Detect which cell encompasses the target text, then output its [X, Y] center coordinate. 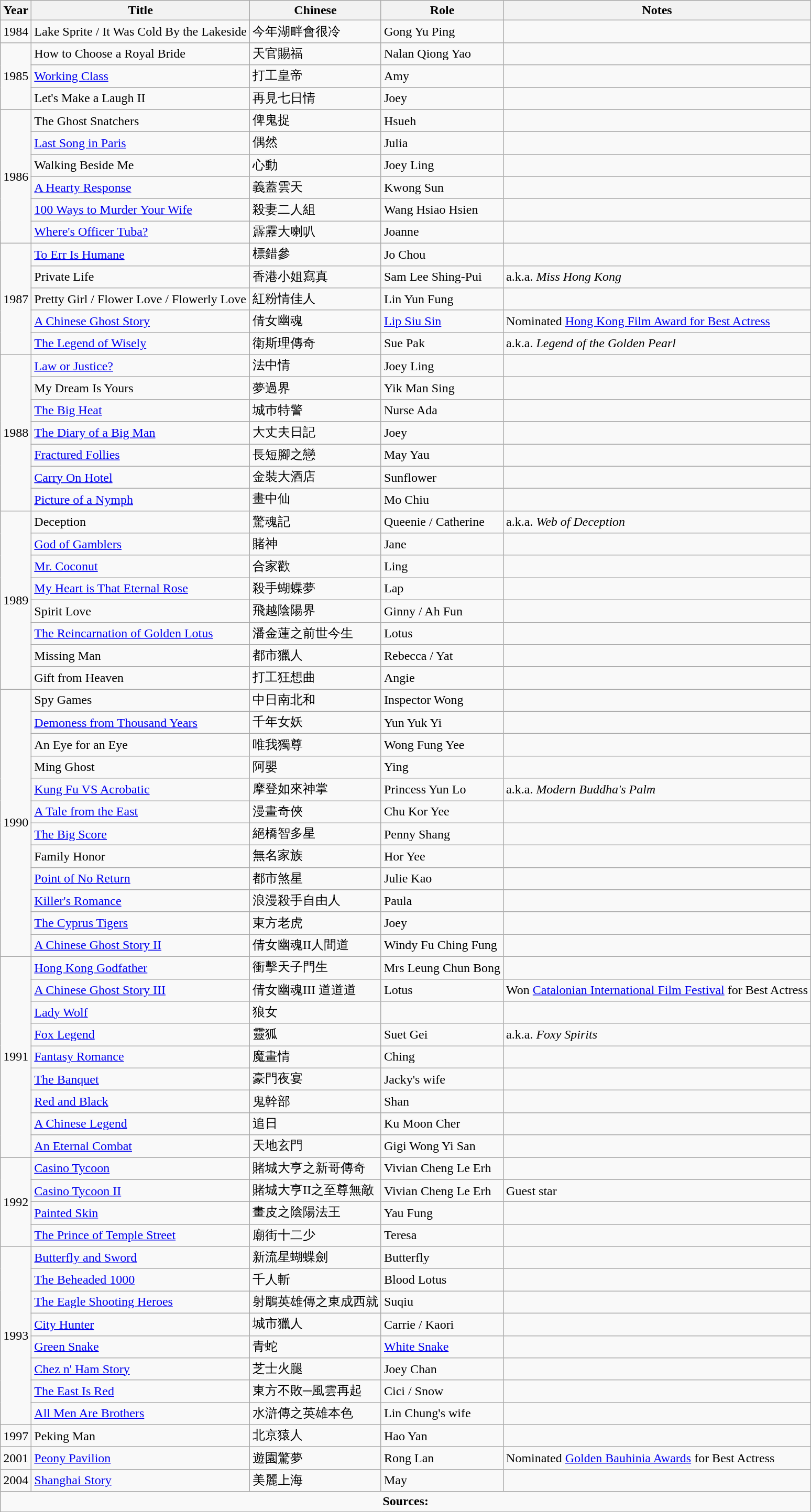
Julie Kao [442, 879]
Nurse Ada [442, 411]
驚魂記 [315, 522]
阿嬰 [315, 767]
Suqiu [442, 1302]
標錯參 [315, 255]
Julia [442, 144]
Rebecca / Yat [442, 656]
The Big Score [140, 834]
Demoness from Thousand Years [140, 723]
香港小姐寫真 [315, 277]
Butterfly and Sword [140, 1258]
A Chinese Legend [140, 1124]
Notes [657, 10]
魔畫情 [315, 1057]
1986 [16, 176]
Cici / Snow [442, 1391]
Ying [442, 767]
A Tale from the East [140, 812]
Jo Chou [442, 255]
Kwong Sun [442, 187]
Princess Yun Lo [442, 790]
Family Honor [140, 857]
Point of No Return [140, 879]
My Heart is That Eternal Rose [140, 589]
Sam Lee Shing-Pui [442, 277]
Where's Officer Tuba? [140, 233]
賭城大亨II之至尊無敵 [315, 1191]
Let's Make a Laugh II [140, 98]
1985 [16, 76]
美麗上海 [315, 1480]
義蓋雲天 [315, 187]
千人斬 [315, 1280]
北京猿人 [315, 1436]
A Hearty Response [140, 187]
Lin Chung's wife [442, 1414]
Lake Sprite / It Was Cold By the Lakeside [140, 31]
The Cyprus Tigers [140, 923]
賭神 [315, 545]
Nominated Golden Bauhinia Awards for Best Actress [657, 1458]
a.k.a. Foxy Spirits [657, 1035]
To Err Is Humane [140, 255]
An Eye for an Eye [140, 745]
絕橋智多星 [315, 834]
Mo Chiu [442, 500]
摩登如來神掌 [315, 790]
Blood Lotus [442, 1280]
飛越陰陽界 [315, 611]
衝擊天子門生 [315, 968]
Carry On Hotel [140, 478]
夢過界 [315, 389]
Joey Chan [442, 1369]
Nominated Hong Kong Film Award for Best Actress [657, 322]
Red and Black [140, 1102]
Gigi Wong Yi San [442, 1146]
Missing Man [140, 656]
Wang Hsiao Hsien [442, 209]
霹靂大喇叭 [315, 233]
Mr. Coconut [140, 567]
1991 [16, 1057]
Title [140, 10]
Fantasy Romance [140, 1057]
狼女 [315, 1013]
White Snake [442, 1347]
Guest star [657, 1191]
Teresa [442, 1235]
Penny Shang [442, 834]
Suet Gei [442, 1035]
The Banquet [140, 1079]
Working Class [140, 76]
A Chinese Ghost Story [140, 322]
Lin Yun Fung [442, 300]
Ming Ghost [140, 767]
靈狐 [315, 1035]
賭城大亨之新哥傳奇 [315, 1169]
The East Is Red [140, 1391]
Shanghai Story [140, 1480]
追日 [315, 1124]
Sources: [405, 1502]
1987 [16, 299]
Shan [442, 1102]
2004 [16, 1480]
God of Gamblers [140, 545]
倩女幽魂 [315, 322]
Lap [442, 589]
都市獵人 [315, 656]
Picture of a Nymph [140, 500]
倩女幽魂III 道道道 [315, 990]
Peony Pavilion [140, 1458]
May Yau [442, 456]
殺手蝴蝶夢 [315, 589]
1993 [16, 1336]
長短腳之戀 [315, 456]
Angie [442, 678]
Wong Fung Yee [442, 745]
城巿特警 [315, 411]
The Eagle Shooting Heroes [140, 1302]
A Chinese Ghost Story III [140, 990]
Deception [140, 522]
紅粉情佳人 [315, 300]
Lady Wolf [140, 1013]
Rong Lan [442, 1458]
浪漫殺手自由人 [315, 901]
Hong Kong Godfather [140, 968]
Painted Skin [140, 1213]
The Diary of a Big Man [140, 433]
1989 [16, 600]
打工皇帝 [315, 76]
Casino Tycoon II [140, 1191]
Paula [442, 901]
1992 [16, 1202]
Sunflower [442, 478]
芝士火腿 [315, 1369]
千年女妖 [315, 723]
Carrie / Kaori [442, 1324]
Amy [442, 76]
Green Snake [140, 1347]
Pretty Girl / Flower Love / Flowerly Love [140, 300]
都市煞星 [315, 879]
衛斯理傳奇 [315, 344]
Chez n' Ham Story [140, 1369]
Queenie / Catherine [442, 522]
The Legend of Wisely [140, 344]
Last Song in Paris [140, 144]
大丈夫日記 [315, 433]
Hor Yee [442, 857]
Joanne [442, 233]
偶然 [315, 144]
法中情 [315, 366]
Gong Yu Ping [442, 31]
Yun Yuk Yi [442, 723]
東方老虎 [315, 923]
Spy Games [140, 701]
Ling [442, 567]
射鵰英雄傳之東成西就 [315, 1302]
a.k.a. Miss Hong Kong [657, 277]
新流星蝴蝶劍 [315, 1258]
潘金蓮之前世今生 [315, 634]
Sue Pak [442, 344]
漫畫奇俠 [315, 812]
廟街十二少 [315, 1235]
Casino Tycoon [140, 1169]
A Chinese Ghost Story II [140, 946]
Ginny / Ah Fun [442, 611]
城市獵人 [315, 1324]
Nalan Qiong Yao [442, 53]
Jacky's wife [442, 1079]
豪門夜宴 [315, 1079]
Chinese [315, 10]
水滸傳之英雄本色 [315, 1414]
The Prince of Temple Street [140, 1235]
Killer's Romance [140, 901]
100 Ways to Murder Your Wife [140, 209]
Private Life [140, 277]
金裝大酒店 [315, 478]
Kung Fu VS Acrobatic [140, 790]
打工狂想曲 [315, 678]
2001 [16, 1458]
The Big Heat [140, 411]
Yau Fung [442, 1213]
City Hunter [140, 1324]
殺妻二人組 [315, 209]
1988 [16, 433]
東方不敗─風雲再起 [315, 1391]
天地玄門 [315, 1146]
Jane [442, 545]
Fox Legend [140, 1035]
How to Choose a Royal Bride [140, 53]
The Ghost Snatchers [140, 120]
Hao Yan [442, 1436]
無名家族 [315, 857]
Hsueh [442, 120]
1990 [16, 823]
青蛇 [315, 1347]
Windy Fu Ching Fung [442, 946]
Ku Moon Cher [442, 1124]
Yik Man Sing [442, 389]
May [442, 1480]
The Beheaded 1000 [140, 1280]
My Dream Is Yours [140, 389]
a.k.a. Web of Deception [657, 522]
合家歡 [315, 567]
Butterfly [442, 1258]
心動 [315, 165]
All Men Are Brothers [140, 1414]
a.k.a. Legend of the Golden Pearl [657, 344]
Spirit Love [140, 611]
Mrs Leung Chun Bong [442, 968]
Role [442, 10]
今年湖畔會很冷 [315, 31]
中日南北和 [315, 701]
遊園驚夢 [315, 1458]
Gift from Heaven [140, 678]
Fractured Follies [140, 456]
Lip Siu Sin [442, 322]
唯我獨尊 [315, 745]
畫中仙 [315, 500]
1984 [16, 31]
a.k.a. Modern Buddha's Palm [657, 790]
Year [16, 10]
Chu Kor Yee [442, 812]
1997 [16, 1436]
The Reincarnation of Golden Lotus [140, 634]
Law or Justice? [140, 366]
畫皮之陰陽法王 [315, 1213]
An Eternal Combat [140, 1146]
Won Catalonian International Film Festival for Best Actress [657, 990]
倩女幽魂II人間道 [315, 946]
天官賜福 [315, 53]
俾鬼捉 [315, 120]
Peking Man [140, 1436]
Walking Beside Me [140, 165]
Ching [442, 1057]
再見七日情 [315, 98]
鬼幹部 [315, 1102]
Inspector Wong [442, 701]
